Output the [X, Y] coordinate of the center of the cell containing the given text.  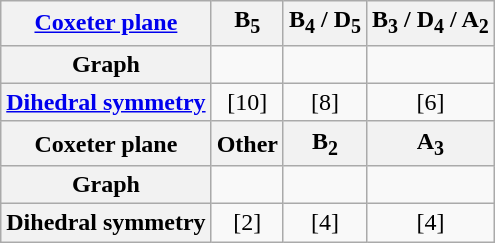
[6] [431, 102]
[8] [324, 102]
Other [247, 143]
[10] [247, 102]
[2] [247, 223]
B3 / D4 / A2 [431, 23]
A3 [431, 143]
B5 [247, 23]
B2 [324, 143]
B4 / D5 [324, 23]
